Extract the [X, Y] coordinate from the center of the cell holding the provided text.  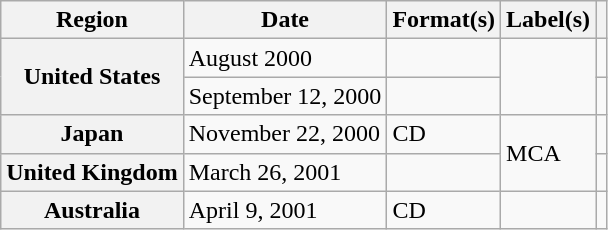
Region [92, 20]
Date [285, 20]
Label(s) [548, 20]
September 12, 2000 [285, 96]
November 22, 2000 [285, 134]
August 2000 [285, 58]
April 9, 2001 [285, 210]
Format(s) [444, 20]
MCA [548, 153]
United Kingdom [92, 172]
Japan [92, 134]
March 26, 2001 [285, 172]
Australia [92, 210]
United States [92, 77]
